Detect which cell encompasses the target text, then output its (x, y) center coordinate. 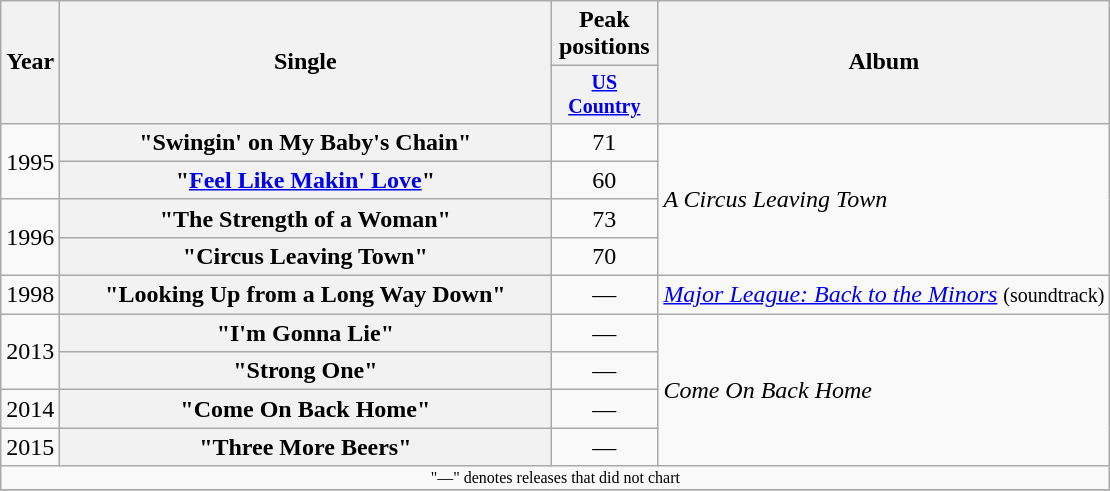
2014 (30, 409)
2015 (30, 447)
"I'm Gonna Lie" (306, 333)
1995 (30, 161)
1998 (30, 295)
2013 (30, 352)
70 (604, 256)
"Feel Like Makin' Love" (306, 180)
"Swingin' on My Baby's Chain" (306, 142)
"Circus Leaving Town" (306, 256)
60 (604, 180)
73 (604, 218)
"—" denotes releases that did not chart (556, 478)
71 (604, 142)
"Looking Up from a Long Way Down" (306, 295)
A Circus Leaving Town (884, 199)
Major League: Back to the Minors (soundtrack) (884, 295)
"The Strength of a Woman" (306, 218)
1996 (30, 237)
Single (306, 62)
"Strong One" (306, 371)
Year (30, 62)
Come On Back Home (884, 390)
"Three More Beers" (306, 447)
US Country (604, 94)
Peak positions (604, 34)
"Come On Back Home" (306, 409)
Album (884, 62)
